Scan for the cell matching the given text and deliver its [X, Y] coordinate at center. 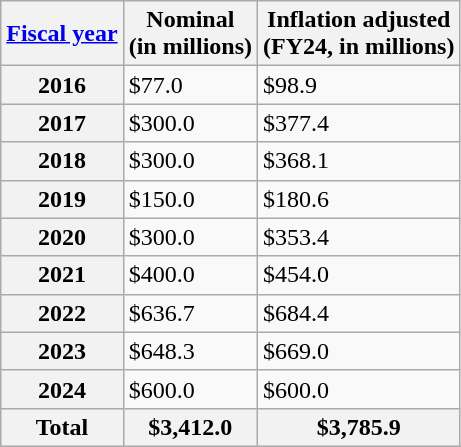
$353.4 [359, 237]
2016 [62, 85]
Total [62, 427]
Inflation adjusted(FY24, in millions) [359, 34]
$684.4 [359, 313]
$669.0 [359, 351]
2018 [62, 161]
$368.1 [359, 161]
$98.9 [359, 85]
$3,785.9 [359, 427]
2022 [62, 313]
$454.0 [359, 275]
Fiscal year [62, 34]
$180.6 [359, 199]
Nominal(in millions) [190, 34]
2020 [62, 237]
2017 [62, 123]
$636.7 [190, 313]
2021 [62, 275]
$3,412.0 [190, 427]
$400.0 [190, 275]
2023 [62, 351]
2024 [62, 389]
2019 [62, 199]
$377.4 [359, 123]
$648.3 [190, 351]
$77.0 [190, 85]
$150.0 [190, 199]
